Return the (X, Y) coordinate for the center point of the cell that contains the specified text.  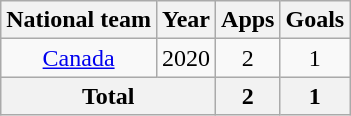
Total (108, 96)
Apps (248, 20)
National team (79, 20)
Goals (315, 20)
Canada (79, 58)
Year (186, 20)
2020 (186, 58)
